Capture the cell that displays the provided text and extract its (x, y) central coordinate. 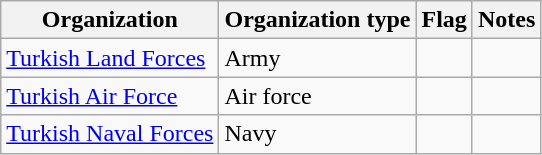
Navy (318, 134)
Turkish Naval Forces (110, 134)
Organization (110, 20)
Air force (318, 96)
Turkish Land Forces (110, 58)
Army (318, 58)
Flag (444, 20)
Organization type (318, 20)
Turkish Air Force (110, 96)
Notes (506, 20)
